Locate the cell with the specified text and output its (X, Y) center coordinate. 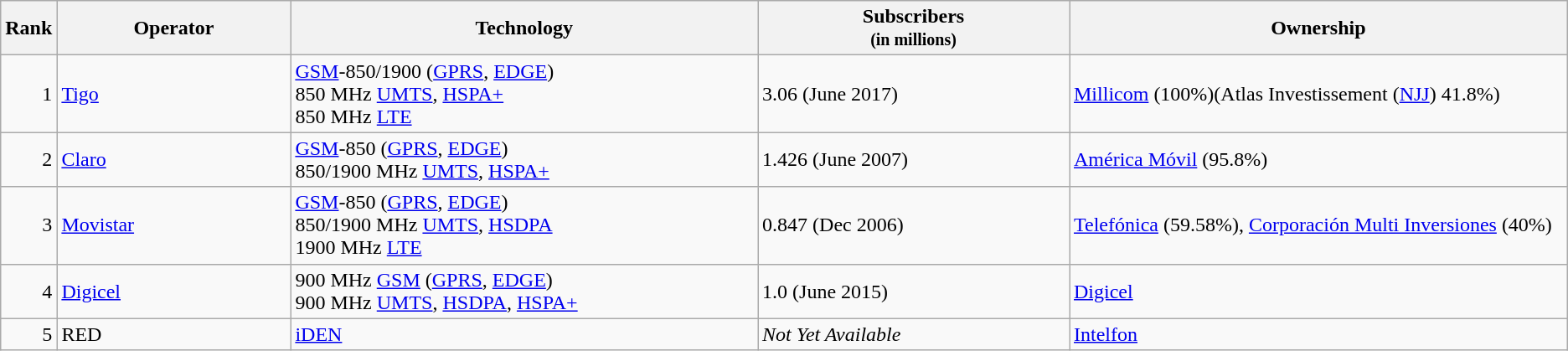
Telefónica (59.58%), Corporación Multi Inversiones (40%) (1318, 225)
Operator (174, 28)
América Móvil (95.8%) (1318, 159)
Tigo (174, 94)
0.847 (Dec 2006) (914, 225)
900 MHz GSM (GPRS, EDGE)900 MHz UMTS, HSDPA, HSPA+ (524, 292)
Millicom (100%)(Atlas Investissement (NJJ) 41.8%) (1318, 94)
RED (174, 334)
3 (28, 225)
iDEN (524, 334)
GSM-850 (GPRS, EDGE)850/1900 MHz UMTS, HSDPA1900 MHz LTE (524, 225)
Movistar (174, 225)
1.426 (June 2007) (914, 159)
4 (28, 292)
GSM-850 (GPRS, EDGE) 850/1900 MHz UMTS, HSPA+ (524, 159)
Intelfon (1318, 334)
2 (28, 159)
1.0 (June 2015) (914, 292)
5 (28, 334)
Subscribers(in millions) (914, 28)
GSM-850/1900 (GPRS, EDGE)850 MHz UMTS, HSPA+850 MHz LTE (524, 94)
1 (28, 94)
Claro (174, 159)
Not Yet Available (914, 334)
3.06 (June 2017) (914, 94)
Technology (524, 28)
Rank (28, 28)
Ownership (1318, 28)
